Return [x, y] of the center of cell containing provided text 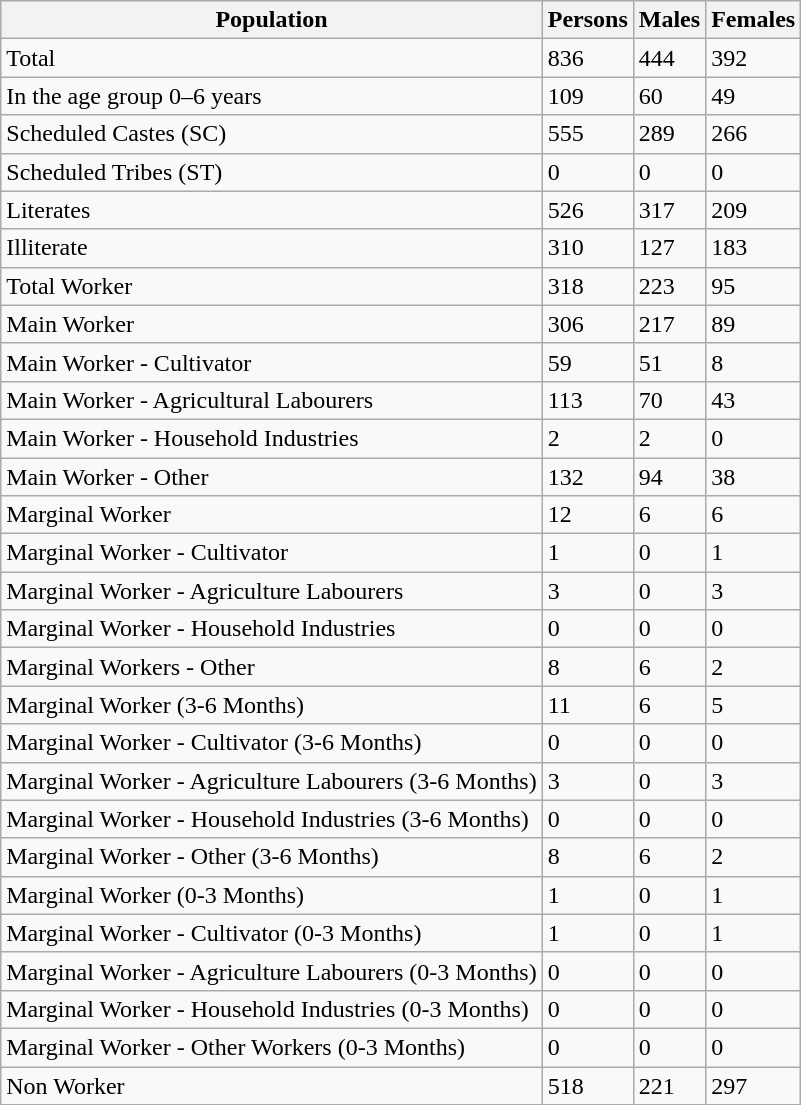
209 [754, 210]
38 [754, 477]
43 [754, 400]
836 [588, 58]
Marginal Worker - Cultivator (0-3 Months) [272, 933]
Main Worker - Other [272, 477]
Non Worker [272, 1085]
11 [588, 705]
223 [669, 286]
Scheduled Tribes (ST) [272, 172]
Main Worker - Agricultural Labourers [272, 400]
94 [669, 477]
266 [754, 134]
59 [588, 362]
60 [669, 96]
310 [588, 248]
Total [272, 58]
Marginal Worker - Household Industries [272, 629]
Marginal Worker - Household Industries (3-6 Months) [272, 819]
183 [754, 248]
392 [754, 58]
Main Worker - Cultivator [272, 362]
127 [669, 248]
Marginal Worker (0-3 Months) [272, 895]
317 [669, 210]
Main Worker - Household Industries [272, 438]
70 [669, 400]
Population [272, 20]
306 [588, 324]
Marginal Worker - Other Workers (0-3 Months) [272, 1047]
113 [588, 400]
132 [588, 477]
526 [588, 210]
Males [669, 20]
Marginal Worker - Other (3-6 Months) [272, 857]
5 [754, 705]
Marginal Worker - Agriculture Labourers (0-3 Months) [272, 971]
318 [588, 286]
518 [588, 1085]
Females [754, 20]
Scheduled Castes (SC) [272, 134]
221 [669, 1085]
297 [754, 1085]
Literates [272, 210]
Marginal Worker (3-6 Months) [272, 705]
Marginal Workers - Other [272, 667]
217 [669, 324]
Illiterate [272, 248]
444 [669, 58]
12 [588, 515]
Marginal Worker - Agriculture Labourers (3-6 Months) [272, 781]
Marginal Worker - Cultivator (3-6 Months) [272, 743]
Marginal Worker - Cultivator [272, 553]
Marginal Worker [272, 515]
In the age group 0–6 years [272, 96]
Marginal Worker - Agriculture Labourers [272, 591]
89 [754, 324]
109 [588, 96]
Total Worker [272, 286]
49 [754, 96]
95 [754, 286]
51 [669, 362]
289 [669, 134]
Persons [588, 20]
Main Worker [272, 324]
Marginal Worker - Household Industries (0-3 Months) [272, 1009]
555 [588, 134]
